From the cell containing the given text, extract its center point as [X, Y] coordinate. 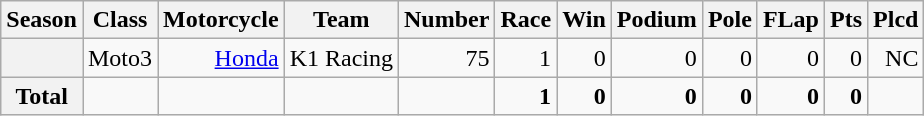
Moto3 [120, 58]
Season [42, 20]
Team [341, 20]
Pole [730, 20]
Motorcycle [222, 20]
NC [896, 58]
Number [447, 20]
Podium [656, 20]
Class [120, 20]
K1 Racing [341, 58]
Win [584, 20]
FLap [790, 20]
Honda [222, 58]
Total [42, 96]
75 [447, 58]
Plcd [896, 20]
Race [526, 20]
Pts [846, 20]
